For the text-containing cell, return its midpoint in (x, y) coordinate format. 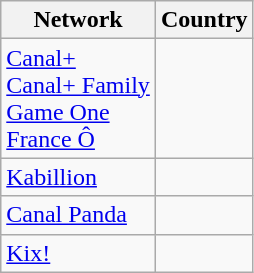
Canal+Canal+ FamilyGame OneFrance Ô (78, 98)
Canal Panda (78, 215)
Kix! (78, 253)
Kabillion (78, 177)
Country (204, 20)
Network (78, 20)
